Return the [x, y] coordinate for the center point of the cell that contains the specified text.  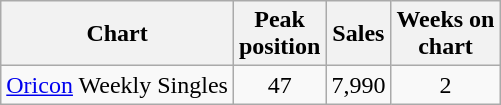
7,990 [358, 85]
Oricon Weekly Singles [118, 85]
Chart [118, 34]
2 [446, 85]
47 [279, 85]
Peakposition [279, 34]
Sales [358, 34]
Weeks onchart [446, 34]
